Find where the given text appears and provide that cell's center as (x, y) coordinate. 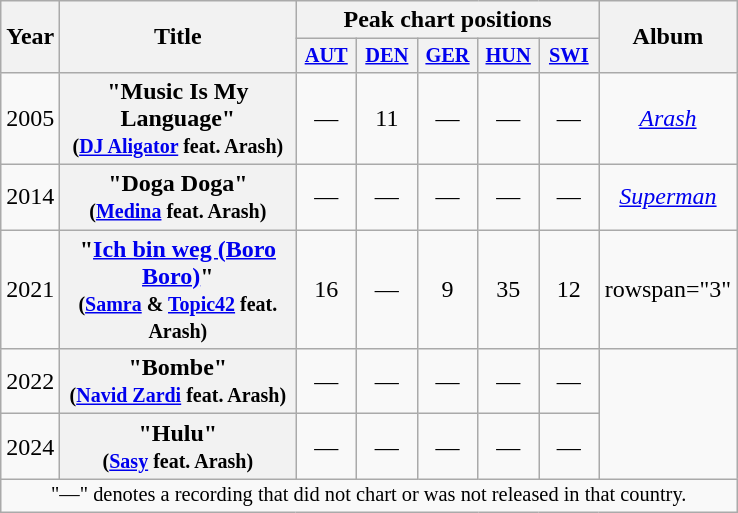
SWI (568, 56)
Peak chart positions (448, 20)
AUT (326, 56)
"Doga Doga" (Medina feat. Arash) (178, 198)
DEN (388, 56)
Album (668, 37)
"Music Is My Language" (DJ Aligator feat. Arash) (178, 118)
12 (568, 290)
"—" denotes a recording that did not chart or was not released in that country. (369, 496)
2022 (30, 382)
HUN (508, 56)
2024 (30, 446)
Year (30, 37)
"Ich bin weg (Boro Boro)" (Samra & Topic42 feat. Arash) (178, 290)
2014 (30, 198)
rowspan="3" (668, 290)
2005 (30, 118)
35 (508, 290)
11 (388, 118)
16 (326, 290)
"Hulu" (Sasy feat. Arash) (178, 446)
9 (448, 290)
"Bombe" (Navid Zardi feat. Arash) (178, 382)
Title (178, 37)
GER (448, 56)
Superman (668, 198)
Arash (668, 118)
2021 (30, 290)
